Pinpoint the cell where the given text exists, returning its [x, y] midpoint coordinate. 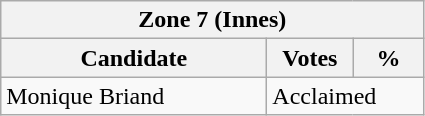
Monique Briand [134, 96]
Acclaimed [346, 96]
Votes [310, 58]
% [388, 58]
Candidate [134, 58]
Zone 7 (Innes) [212, 20]
